Provide the [x, y] coordinate of the cell's center where the given text is located.  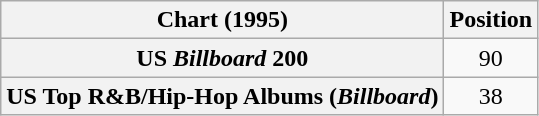
US Top R&B/Hip-Hop Albums (Billboard) [222, 96]
38 [491, 96]
US Billboard 200 [222, 58]
Chart (1995) [222, 20]
Position [491, 20]
90 [491, 58]
